Pinpoint the cell where the given text exists, returning its [X, Y] midpoint coordinate. 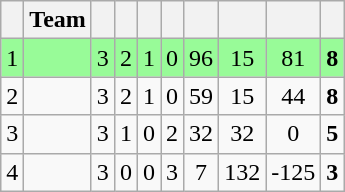
4 [12, 172]
Team [58, 20]
5 [332, 134]
59 [202, 96]
81 [294, 58]
132 [242, 172]
44 [294, 96]
-125 [294, 172]
7 [202, 172]
96 [202, 58]
